Scan for the cell matching the given text and deliver its (x, y) coordinate at center. 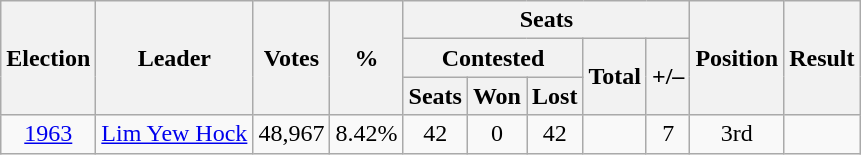
Election (48, 58)
Lost (554, 96)
% (366, 58)
Lim Yew Hock (174, 134)
Votes (292, 58)
3rd (737, 134)
Total (615, 77)
+/– (668, 77)
Leader (174, 58)
Won (496, 96)
48,967 (292, 134)
Position (737, 58)
Result (822, 58)
8.42% (366, 134)
7 (668, 134)
0 (496, 134)
Contested (493, 58)
1963 (48, 134)
